Find where the given text appears and provide that cell's center as (X, Y) coordinate. 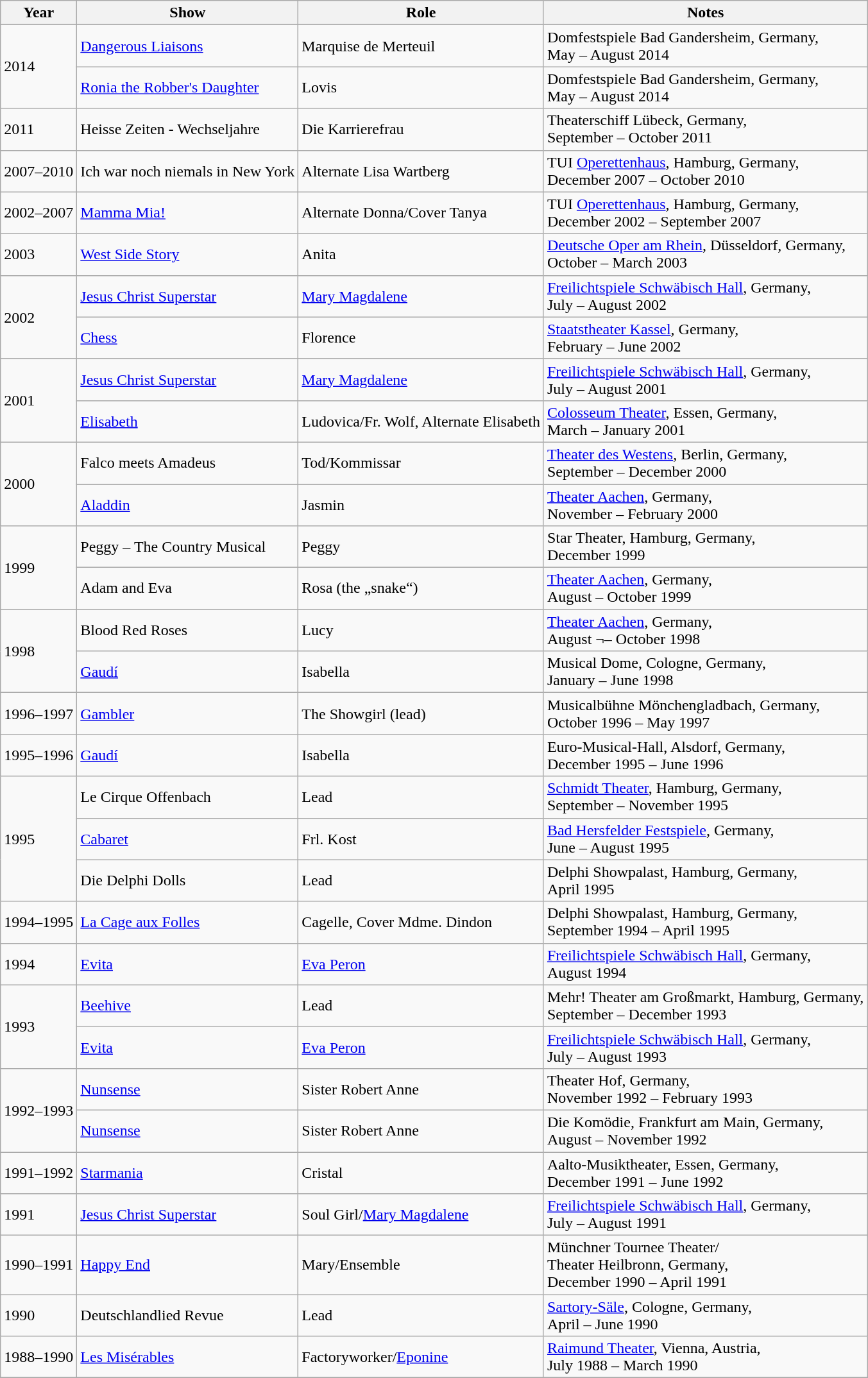
Le Cirque Offenbach (187, 797)
2002–2007 (38, 213)
Frl. Kost (421, 839)
1992–1993 (38, 1110)
2011 (38, 130)
Raimund Theater, Vienna, Austria, July 1988 – March 1990 (705, 1357)
Notes (705, 13)
1993 (38, 1026)
Schmidt Theater, Hamburg, Germany, September – November 1995 (705, 797)
Adam and Eva (187, 589)
Factoryworker/Eponine (421, 1357)
Happy End (187, 1265)
1991–1992 (38, 1173)
Alternate Donna/Cover Tanya (421, 213)
2000 (38, 484)
2002 (38, 317)
Soul Girl/Mary Magdalene (421, 1215)
Die Delphi Dolls (187, 880)
TUI Operettenhaus, Hamburg, Germany, December 2002 – September 2007 (705, 213)
Mary/Ensemble (421, 1265)
Mamma Mia! (187, 213)
Cristal (421, 1173)
Colosseum Theater, Essen, Germany, March – January 2001 (705, 421)
Aalto-Musiktheater, Essen, Germany, December 1991 – June 1992 (705, 1173)
Florence (421, 337)
Euro-Musical-Hall, Alsdorf, Germany, December 1995 – June 1996 (705, 756)
Alternate Lisa Wartberg (421, 171)
The Showgirl (lead) (421, 713)
Ludovica/Fr. Wolf, Alternate Elisabeth (421, 421)
Marquise de Merteuil (421, 46)
Year (38, 13)
Freilichtspiele Schwäbisch Hall, Germany, July – August 1993 (705, 1047)
Ich war noch niemals in New York (187, 171)
Aladdin (187, 504)
Tod/Kommissar (421, 463)
Münchner Tournee Theater/ Theater Heilbronn, Germany, December 1990 – April 1991 (705, 1265)
Elisabeth (187, 421)
1996–1997 (38, 713)
Die Karrierefrau (421, 130)
Musical Dome, Cologne, Germany, January – June 1998 (705, 672)
1994–1995 (38, 923)
La Cage aux Folles (187, 923)
Les Misérables (187, 1357)
2003 (38, 254)
Show (187, 13)
Peggy (421, 547)
1988–1990 (38, 1357)
Freilichtspiele Schwäbisch Hall, Germany, August 1994 (705, 964)
Mehr! Theater am Großmarkt, Hamburg, Germany, September – December 1993 (705, 1006)
Dangerous Liaisons (187, 46)
1998 (38, 651)
Falco meets Amadeus (187, 463)
Cabaret (187, 839)
Peggy – The Country Musical (187, 547)
Beehive (187, 1006)
Role (421, 13)
Theater Hof, Germany, November 1992 – February 1993 (705, 1089)
Lucy (421, 630)
Theaterschiff Lübeck, Germany, September – October 2011 (705, 130)
Cagelle, Cover Mdme. Dindon (421, 923)
Jasmin (421, 504)
Die Komödie, Frankfurt am Main, Germany, August – November 1992 (705, 1130)
1990 (38, 1315)
Ronia the Robber's Daughter (187, 87)
Star Theater, Hamburg, Germany, December 1999 (705, 547)
Gambler (187, 713)
Blood Red Roses (187, 630)
Sartory-Säle, Cologne, Germany, April – June 1990 (705, 1315)
Theater Aachen, Germany, November – February 2000 (705, 504)
Theater des Westens, Berlin, Germany, September – December 2000 (705, 463)
1990–1991 (38, 1265)
Deutschlandlied Revue (187, 1315)
Rosa (the „snake“) (421, 589)
Musicalbühne Mönchengladbach, Germany, October 1996 – May 1997 (705, 713)
Freilichtspiele Schwäbisch Hall, Germany, July – August 1991 (705, 1215)
Freilichtspiele Schwäbisch Hall, Germany, July – August 2001 (705, 380)
Deutsche Oper am Rhein, Düsseldorf, Germany, October – March 2003 (705, 254)
1995 (38, 839)
Staatstheater Kassel, Germany, February – June 2002 (705, 337)
Delphi Showpalast, Hamburg, Germany, September 1994 – April 1995 (705, 923)
2007–2010 (38, 171)
Bad Hersfelder Festspiele, Germany, June – August 1995 (705, 839)
1994 (38, 964)
Lovis (421, 87)
West Side Story (187, 254)
Theater Aachen, Germany, August – October 1999 (705, 589)
Freilichtspiele Schwäbisch Hall, Germany, July – August 2002 (705, 296)
Chess (187, 337)
1999 (38, 568)
1991 (38, 1215)
Starmania (187, 1173)
2001 (38, 400)
Theater Aachen, Germany, August ¬– October 1998 (705, 630)
Anita (421, 254)
TUI Operettenhaus, Hamburg, Germany, December 2007 – October 2010 (705, 171)
1995–1996 (38, 756)
2014 (38, 67)
Heisse Zeiten - Wechseljahre (187, 130)
Delphi Showpalast, Hamburg, Germany, April 1995 (705, 880)
